Capture the cell that displays the provided text and extract its (x, y) central coordinate. 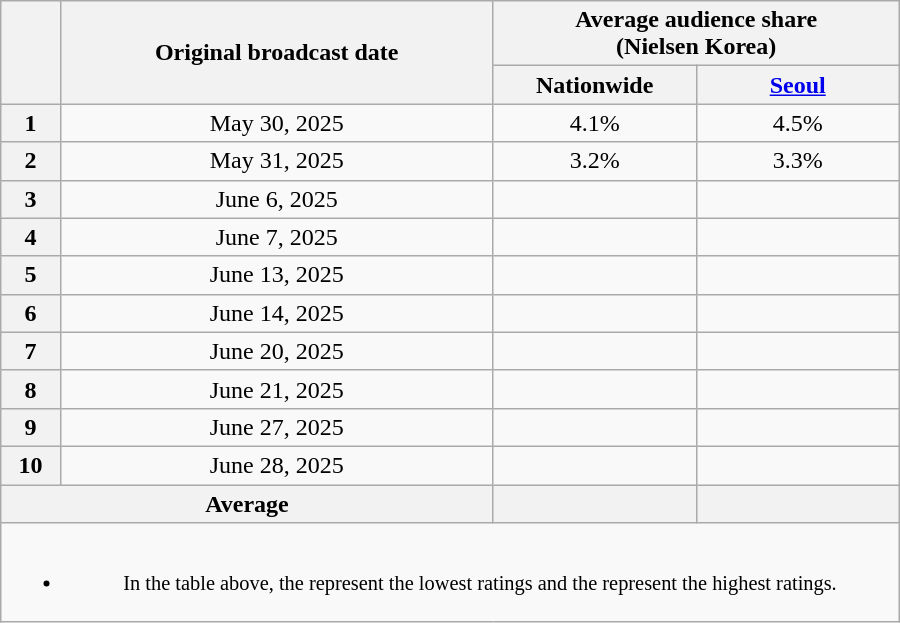
Average (247, 503)
June 13, 2025 (276, 275)
3 (31, 199)
June 14, 2025 (276, 313)
June 28, 2025 (276, 465)
3.3% (798, 161)
1 (31, 123)
2 (31, 161)
June 21, 2025 (276, 389)
7 (31, 351)
June 27, 2025 (276, 427)
9 (31, 427)
8 (31, 389)
June 7, 2025 (276, 237)
6 (31, 313)
4 (31, 237)
In the table above, the represent the lowest ratings and the represent the highest ratings. (450, 572)
June 20, 2025 (276, 351)
June 6, 2025 (276, 199)
10 (31, 465)
May 30, 2025 (276, 123)
5 (31, 275)
Nationwide (594, 85)
Original broadcast date (276, 52)
Average audience share(Nielsen Korea) (696, 34)
Seoul (798, 85)
4.5% (798, 123)
4.1% (594, 123)
3.2% (594, 161)
May 31, 2025 (276, 161)
